Capture the cell that displays the provided text and extract its (X, Y) central coordinate. 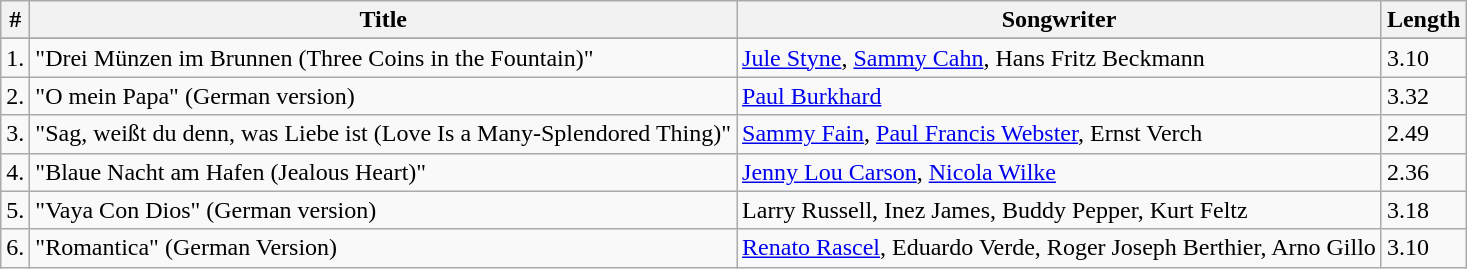
Paul Burkhard (1060, 96)
Sammy Fain, Paul Francis Webster, Ernst Verch (1060, 134)
"O mein Papa" (German version) (384, 96)
"Drei Münzen im Brunnen (Three Coins in the Fountain)" (384, 58)
2. (16, 96)
"Sag, weißt du denn, was Liebe ist (Love Is a Many-Splendored Thing)" (384, 134)
Title (384, 20)
Jule Styne, Sammy Cahn, Hans Fritz Beckmann (1060, 58)
4. (16, 172)
3.32 (1423, 96)
3. (16, 134)
"Vaya Con Dios" (German version) (384, 210)
Songwriter (1060, 20)
1. (16, 58)
Renato Rascel, Eduardo Verde, Roger Joseph Berthier, Arno Gillo (1060, 248)
# (16, 20)
Jenny Lou Carson, Nicola Wilke (1060, 172)
Larry Russell, Inez James, Buddy Pepper, Kurt Feltz (1060, 210)
3.18 (1423, 210)
2.36 (1423, 172)
5. (16, 210)
2.49 (1423, 134)
Length (1423, 20)
6. (16, 248)
"Blaue Nacht am Hafen (Jealous Heart)" (384, 172)
"Romantica" (German Version) (384, 248)
